For the text-containing cell, return its midpoint in (x, y) coordinate format. 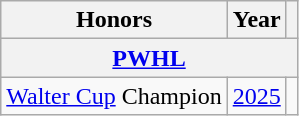
Walter Cup Champion (114, 96)
Year (256, 20)
PWHL (150, 58)
Honors (114, 20)
2025 (256, 96)
